From the cell containing the given text, extract its center point as (x, y) coordinate. 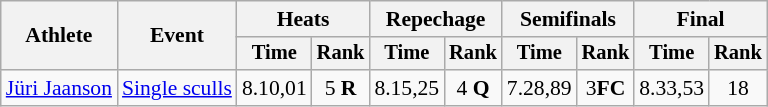
3FC (606, 88)
Heats (303, 19)
Repechage (435, 19)
Semifinals (568, 19)
8.10,01 (274, 88)
Single sculls (177, 88)
4 Q (473, 88)
Athlete (59, 36)
Event (177, 36)
Jüri Jaanson (59, 88)
8.15,25 (406, 88)
5 R (341, 88)
7.28,89 (540, 88)
8.33,53 (672, 88)
18 (738, 88)
Final (700, 19)
